Locate the cell with the specified text and output its [X, Y] center coordinate. 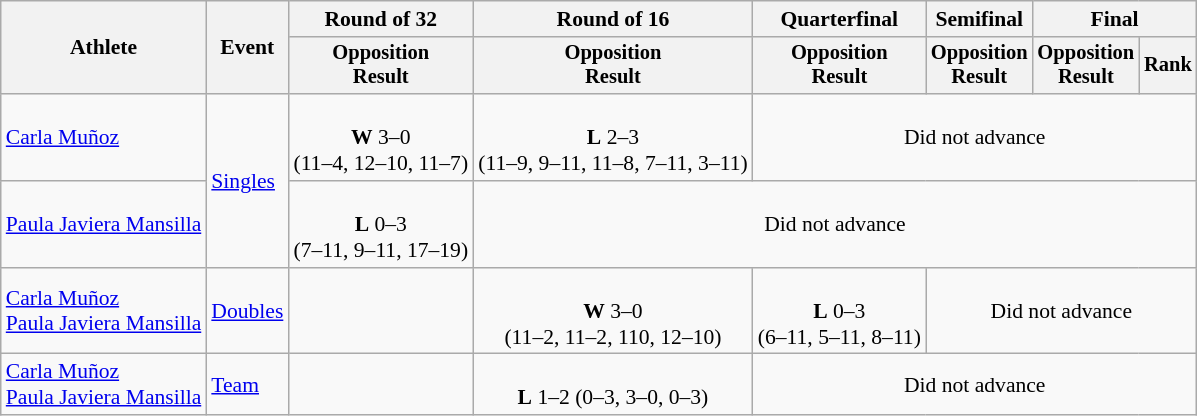
L 2–3(11–9, 9–11, 11–8, 7–11, 3–11) [613, 138]
W 3–0(11–2, 11–2, 110, 12–10) [613, 312]
Rank [1168, 66]
W 3–0(11–4, 12–10, 11–7) [380, 138]
L 0–3(7–11, 9–11, 17–19) [380, 224]
L 0–3(6–11, 5–11, 8–11) [840, 312]
Round of 32 [380, 19]
Round of 16 [613, 19]
Carla Muñoz [104, 138]
Singles [247, 180]
Doubles [247, 312]
Final [1115, 19]
L 1–2 (0–3, 3–0, 0–3) [613, 384]
Quarterfinal [840, 19]
Paula Javiera Mansilla [104, 224]
Semifinal [980, 19]
Team [247, 384]
Athlete [104, 48]
Event [247, 48]
